Identify which cell holds the provided text, then report its (x, y) central coordinate. 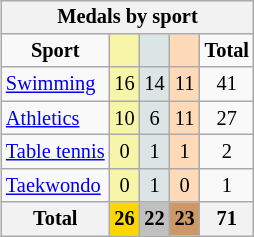
Table tennis (55, 152)
6 (155, 118)
Taekwondo (55, 185)
26 (124, 219)
14 (155, 84)
16 (124, 84)
Sport (55, 51)
23 (185, 219)
22 (155, 219)
27 (227, 118)
41 (227, 84)
Medals by sport (128, 17)
2 (227, 152)
71 (227, 219)
10 (124, 118)
Swimming (55, 84)
Athletics (55, 118)
